Locate the cell with the specified text and output its [x, y] center coordinate. 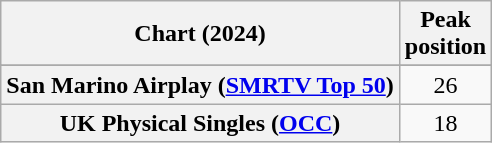
Peakposition [445, 34]
San Marino Airplay (SMRTV Top 50) [200, 85]
Chart (2024) [200, 34]
18 [445, 123]
UK Physical Singles (OCC) [200, 123]
26 [445, 85]
